Return (X, Y) of the center of cell containing provided text 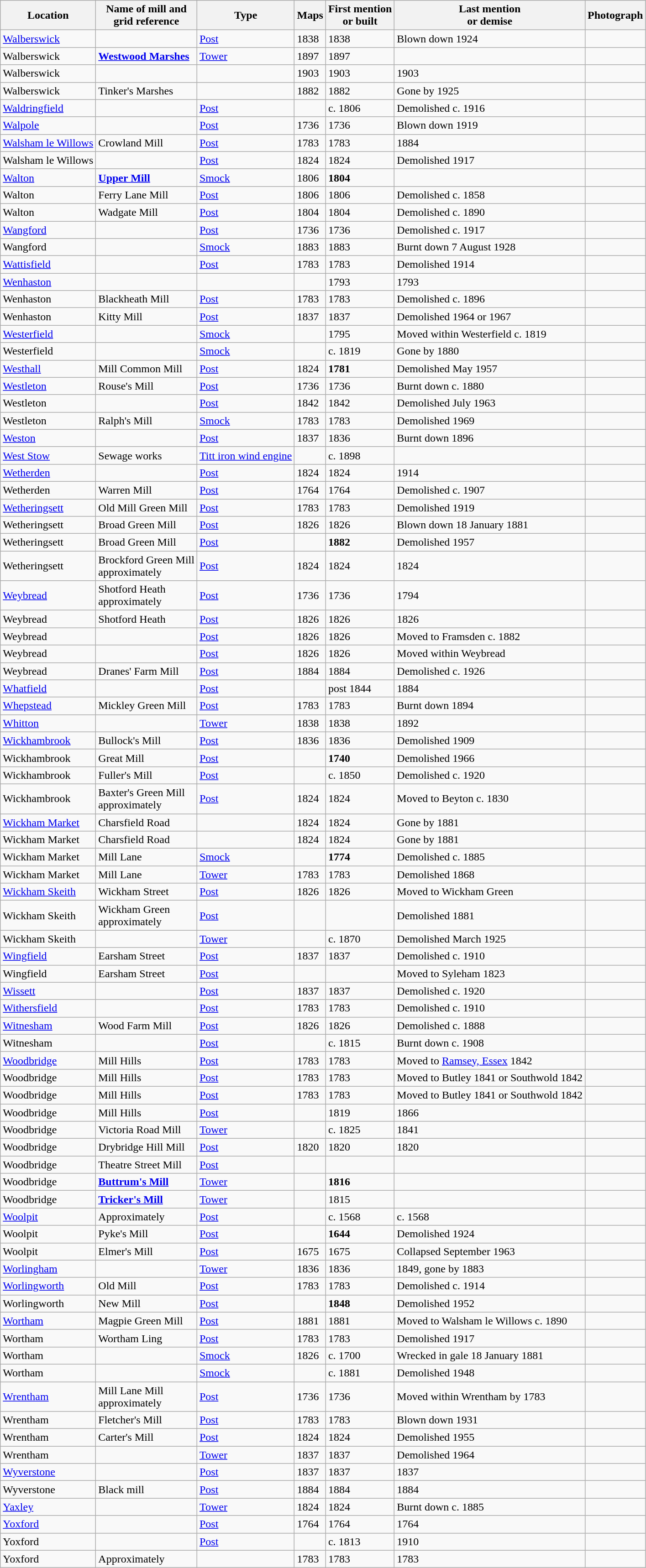
Dranes' Farm Mill (147, 671)
Wickham Greenapproximately (147, 915)
Bullock's Mill (147, 740)
Blown down 1924 (490, 39)
Demolished 1909 (490, 740)
Fuller's Mill (147, 775)
Demolished c. 1885 (490, 857)
Name of mill andgrid reference (147, 16)
Shotford Heath (147, 619)
Blackheath Mill (147, 299)
Burnt down 1896 (490, 438)
Demolished 1966 (490, 758)
Mill Lane Millapproximately (147, 1396)
Tricker's Mill (147, 1199)
Mickley Green Mill (147, 706)
Blown down 1931 (490, 1420)
Walpole (48, 125)
Demolished c. 1858 (490, 195)
Elmer's Mill (147, 1251)
Wattisfield (48, 265)
c. 1815 (360, 1043)
Demolished c. 1917 (490, 229)
Demolished May 1957 (490, 369)
Mill Common Mill (147, 369)
c. 1825 (360, 1130)
Gone by 1925 (490, 91)
Ferry Lane Mill (147, 195)
Wrecked in gale 18 January 1881 (490, 1355)
Victoria Road Mill (147, 1130)
Demolished c. 1896 (490, 299)
Moved within Weybread (490, 654)
Burnt down 1894 (490, 706)
1781 (360, 369)
c. 1870 (360, 939)
Demolished 1919 (490, 508)
Moved to Wickham Green (490, 892)
Moved to Walsham le Willows c. 1890 (490, 1321)
Great Mill (147, 758)
Demolished c. 1890 (490, 212)
Rouse's Mill (147, 386)
1774 (360, 857)
Demolished 1881 (490, 915)
Fletcher's Mill (147, 1420)
Moved to Beyton c. 1830 (490, 798)
1892 (490, 723)
Sewage works (147, 455)
Ralph's Mill (147, 421)
c. 1819 (360, 351)
Demolished 1955 (490, 1438)
Demolished July 1963 (490, 403)
Gone by 1880 (490, 351)
Moved to Syleham 1823 (490, 974)
Brockford Green Millapproximately (147, 566)
1795 (360, 334)
Tinker's Marshes (147, 91)
1740 (360, 758)
Moved within Westerfield c. 1819 (490, 334)
Burnt down 7 August 1928 (490, 247)
Magpie Green Mill (147, 1321)
1816 (360, 1182)
Upper Mill (147, 177)
1866 (490, 1113)
Moved to Framsden c. 1882 (490, 636)
c. 1881 (360, 1373)
Demolished 1914 (490, 265)
1848 (360, 1303)
Type (246, 16)
Black mill (147, 1490)
Photograph (615, 16)
Westhall (48, 369)
Demolished 1924 (490, 1234)
Pyke's Mill (147, 1234)
Demolished c. 1914 (490, 1286)
Worlingham (48, 1269)
Wortham Ling (147, 1338)
Buttrum's Mill (147, 1182)
Demolished c. 1888 (490, 1026)
New Mill (147, 1303)
c. 1806 (360, 108)
1819 (360, 1113)
c. 1850 (360, 775)
Demolished 1964 (490, 1455)
Burnt down c. 1885 (490, 1507)
Wadgate Mill (147, 212)
Wickham Street (147, 892)
Westwood Marshes (147, 56)
1849, gone by 1883 (490, 1269)
Blown down 1919 (490, 125)
First mentionor built (360, 16)
Demolished 1868 (490, 875)
post 1844 (360, 688)
Old Mill Green Mill (147, 508)
Demolished c. 1916 (490, 108)
1910 (490, 1542)
Last mention or demise (490, 16)
Waldringfield (48, 108)
Carter's Mill (147, 1438)
Collapsed September 1963 (490, 1251)
West Stow (48, 455)
Demolished 1969 (490, 421)
Wood Farm Mill (147, 1026)
c. 1700 (360, 1355)
Kitty Mill (147, 317)
Theatre Street Mill (147, 1165)
Demolished 1948 (490, 1373)
Moved within Wrentham by 1783 (490, 1396)
Burnt down c. 1908 (490, 1043)
Demolished 1964 or 1967 (490, 317)
1794 (490, 596)
Weston (48, 438)
Maps (310, 16)
Burnt down c. 1880 (490, 386)
Whitton (48, 723)
Old Mill (147, 1286)
1644 (360, 1234)
Warren Mill (147, 490)
Crowland Mill (147, 143)
Demolished c. 1926 (490, 671)
Shotford Heathapproximately (147, 596)
Demolished March 1925 (490, 939)
Demolished 1957 (490, 542)
Location (48, 16)
c. 1898 (360, 455)
Demolished c. 1907 (490, 490)
Withersfield (48, 1008)
Blown down 18 January 1881 (490, 525)
Demolished 1952 (490, 1303)
Baxter's Green Millapproximately (147, 798)
Whatfield (48, 688)
1841 (490, 1130)
Moved to Ramsey, Essex 1842 (490, 1060)
Drybridge Hill Mill (147, 1147)
c. 1813 (360, 1542)
1914 (490, 473)
Wissett (48, 991)
Whepstead (48, 706)
1815 (360, 1199)
Titt iron wind engine (246, 455)
Yaxley (48, 1507)
